Detect which cell encompasses the target text, then output its (x, y) center coordinate. 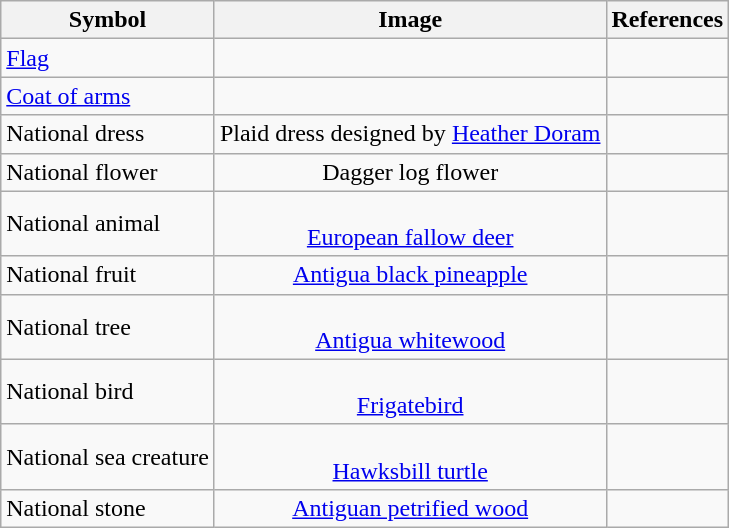
Plaid dress designed by Heather Doram (410, 134)
Symbol (108, 20)
Coat of arms (108, 96)
Antigua black pineapple (410, 275)
National dress (108, 134)
Frigatebird (410, 392)
National fruit (108, 275)
National flower (108, 172)
Dagger log flower (410, 172)
Hawksbill turtle (410, 456)
Antigua whitewood (410, 326)
European fallow deer (410, 224)
References (668, 20)
Flag (108, 58)
Antiguan petrified wood (410, 508)
National tree (108, 326)
National sea creature (108, 456)
National animal (108, 224)
National stone (108, 508)
National bird (108, 392)
Image (410, 20)
